Return (x, y) of the center of cell containing provided text 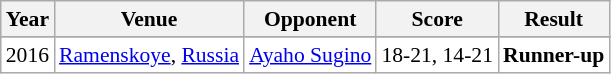
Runner-up (554, 55)
Result (554, 19)
Score (437, 19)
Opponent (310, 19)
Ramenskoye, Russia (149, 55)
18-21, 14-21 (437, 55)
Year (28, 19)
Venue (149, 19)
2016 (28, 55)
Ayaho Sugino (310, 55)
